Find where the given text appears and provide that cell's center as (X, Y) coordinate. 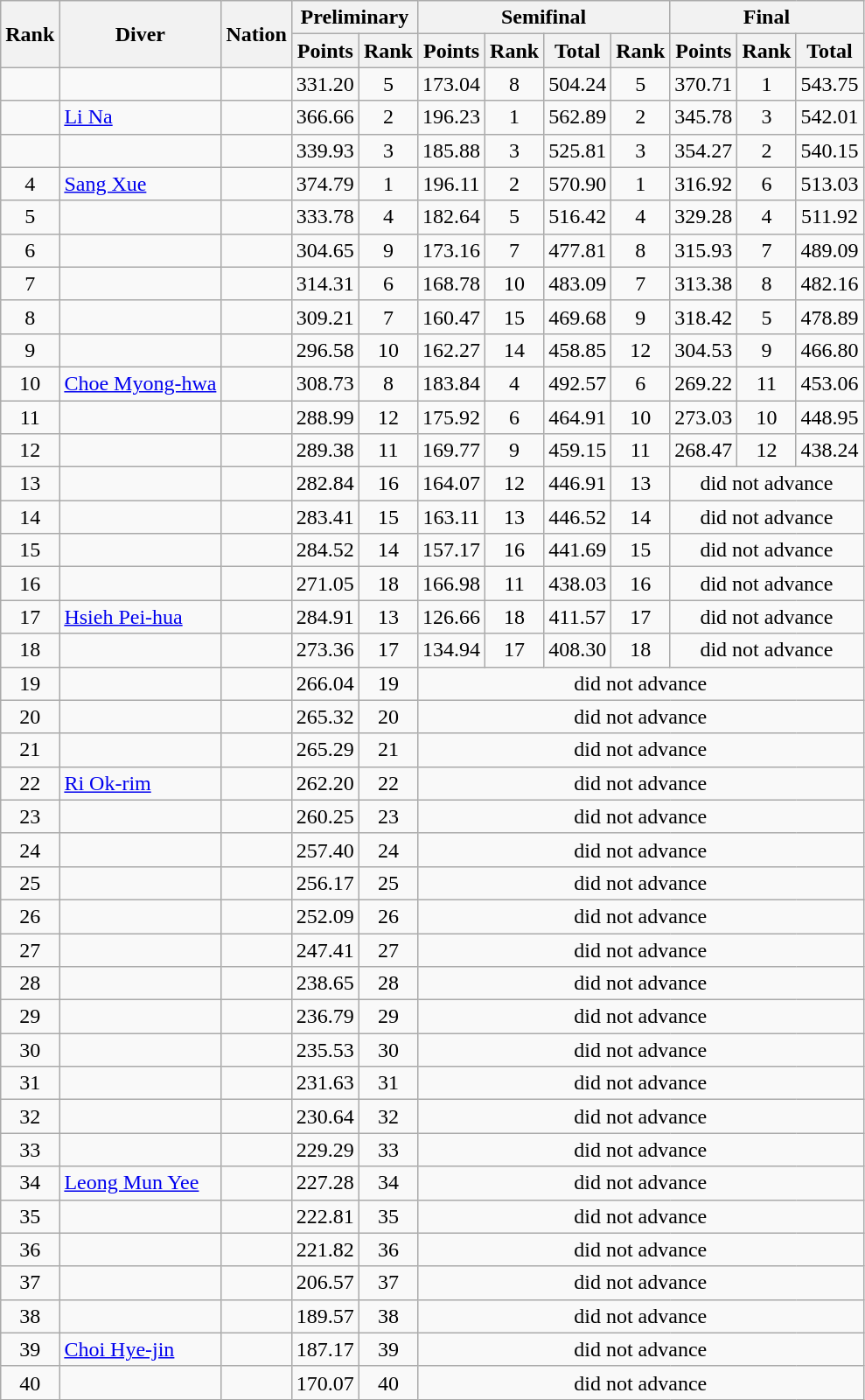
175.92 (451, 417)
441.69 (577, 550)
542.01 (829, 117)
345.78 (703, 117)
273.36 (325, 650)
309.21 (325, 317)
Ri Ok-rim (140, 783)
134.94 (451, 650)
Sang Xue (140, 184)
288.99 (325, 417)
331.20 (325, 84)
366.66 (325, 117)
196.11 (451, 184)
448.95 (829, 417)
268.47 (703, 451)
540.15 (829, 150)
206.57 (325, 1283)
446.52 (577, 517)
170.07 (325, 1382)
459.15 (577, 451)
Li Na (140, 117)
516.42 (577, 217)
163.11 (451, 517)
189.57 (325, 1316)
304.65 (325, 250)
478.89 (829, 317)
492.57 (577, 383)
315.93 (703, 250)
164.07 (451, 484)
543.75 (829, 84)
446.91 (577, 484)
235.53 (325, 1050)
265.29 (325, 750)
525.81 (577, 150)
289.38 (325, 451)
Choe Myong-hwa (140, 383)
489.09 (829, 250)
453.06 (829, 383)
284.91 (325, 617)
166.98 (451, 584)
260.25 (325, 816)
173.04 (451, 84)
230.64 (325, 1116)
252.09 (325, 916)
504.24 (577, 84)
Diver (140, 34)
169.77 (451, 451)
160.47 (451, 317)
411.57 (577, 617)
196.23 (451, 117)
438.03 (577, 584)
265.32 (325, 717)
469.68 (577, 317)
183.84 (451, 383)
187.17 (325, 1349)
304.53 (703, 350)
284.52 (325, 550)
316.92 (703, 184)
Choi Hye-jin (140, 1349)
374.79 (325, 184)
370.71 (703, 84)
458.85 (577, 350)
221.82 (325, 1249)
238.65 (325, 983)
222.81 (325, 1216)
273.03 (703, 417)
185.88 (451, 150)
256.17 (325, 883)
168.78 (451, 283)
231.63 (325, 1083)
Preliminary (354, 17)
313.38 (703, 283)
157.17 (451, 550)
257.40 (325, 850)
318.42 (703, 317)
282.84 (325, 484)
562.89 (577, 117)
408.30 (577, 650)
162.27 (451, 350)
296.58 (325, 350)
354.27 (703, 150)
266.04 (325, 683)
283.41 (325, 517)
Hsieh Pei-hua (140, 617)
339.93 (325, 150)
438.24 (829, 451)
570.90 (577, 184)
477.81 (577, 250)
482.16 (829, 283)
227.28 (325, 1183)
511.92 (829, 217)
247.41 (325, 949)
269.22 (703, 383)
182.64 (451, 217)
229.29 (325, 1150)
271.05 (325, 584)
513.03 (829, 184)
Nation (256, 34)
308.73 (325, 383)
483.09 (577, 283)
236.79 (325, 1017)
Leong Mun Yee (140, 1183)
Semifinal (543, 17)
Final (766, 17)
333.78 (325, 217)
262.20 (325, 783)
329.28 (703, 217)
464.91 (577, 417)
173.16 (451, 250)
126.66 (451, 617)
314.31 (325, 283)
466.80 (829, 350)
